Pinpoint the cell where the given text exists, returning its (x, y) midpoint coordinate. 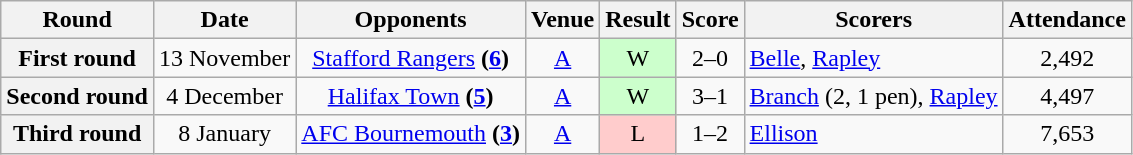
Scorers (874, 20)
Venue (563, 20)
Round (78, 20)
13 November (224, 58)
L (638, 134)
4,497 (1067, 96)
Date (224, 20)
8 January (224, 134)
1–2 (710, 134)
Score (710, 20)
3–1 (710, 96)
Branch (2, 1 pen), Rapley (874, 96)
Attendance (1067, 20)
Third round (78, 134)
2–0 (710, 58)
Second round (78, 96)
7,653 (1067, 134)
4 December (224, 96)
Result (638, 20)
Belle, Rapley (874, 58)
Halifax Town (5) (411, 96)
Stafford Rangers (6) (411, 58)
First round (78, 58)
Opponents (411, 20)
2,492 (1067, 58)
AFC Bournemouth (3) (411, 134)
Ellison (874, 134)
